Capture the cell that displays the provided text and extract its [X, Y] central coordinate. 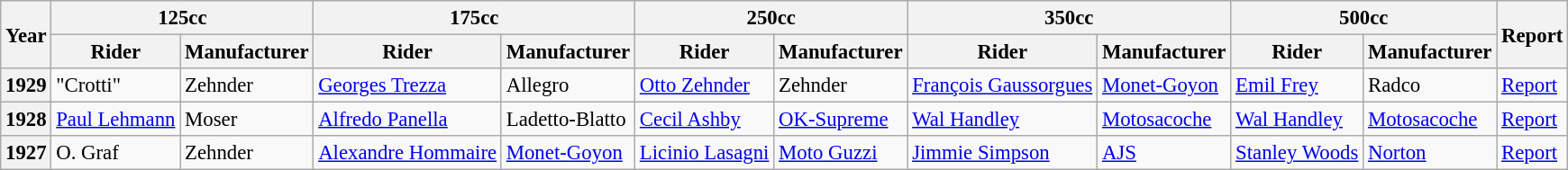
François Gaussorgues [1002, 85]
Stanley Woods [1298, 153]
Moto Guzzi [841, 153]
500cc [1364, 18]
Alfredo Panella [407, 120]
Norton [1430, 153]
175cc [474, 18]
O. Graf [115, 153]
Georges Trezza [407, 85]
Radco [1430, 85]
Allegro [568, 85]
250cc [771, 18]
Otto Zehnder [705, 85]
Ladetto-Blatto [568, 120]
OK-Supreme [841, 120]
"Crotti" [115, 85]
1928 [26, 120]
Licinio Lasagni [705, 153]
1927 [26, 153]
1929 [26, 85]
125cc [182, 18]
Year [26, 34]
Jimmie Simpson [1002, 153]
Paul Lehmann [115, 120]
AJS [1164, 153]
Emil Frey [1298, 85]
Alexandre Hommaire [407, 153]
350cc [1069, 18]
Cecil Ashby [705, 120]
Moser [247, 120]
